Pinpoint the cell where the given text exists, returning its [x, y] midpoint coordinate. 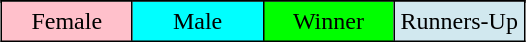
Female [66, 21]
Winner [328, 21]
Runners-Up [460, 21]
Male [198, 21]
